Find where the given text appears and provide that cell's center as [X, Y] coordinate. 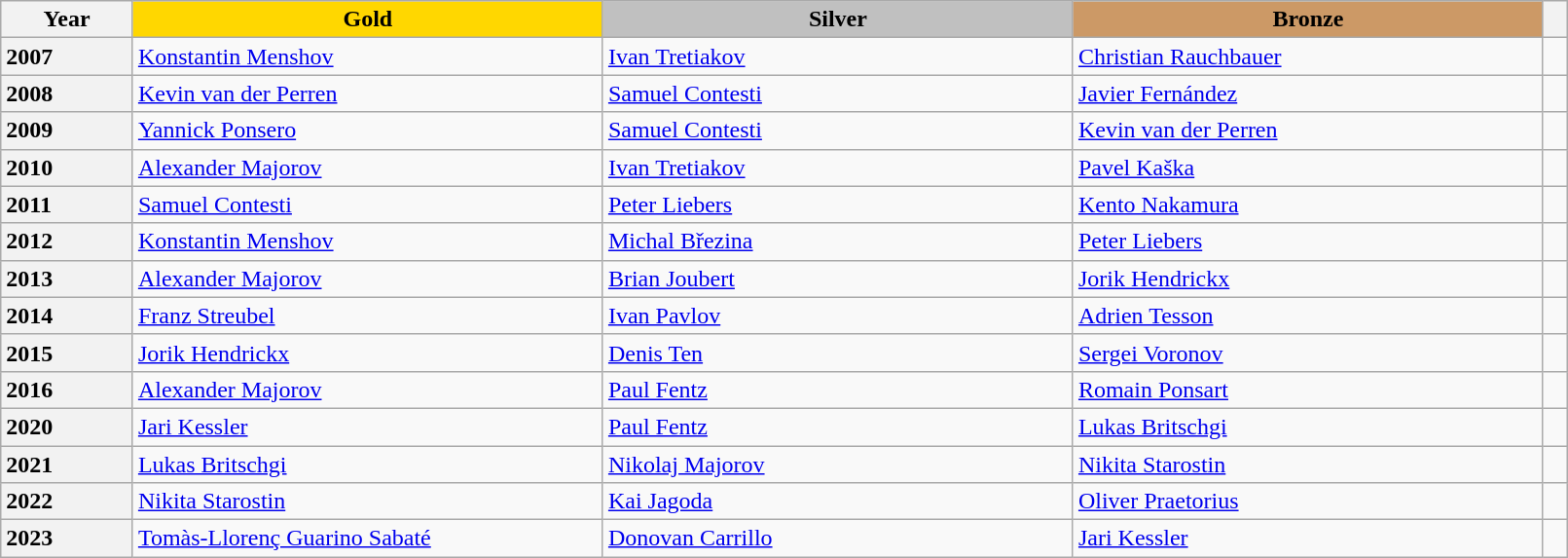
2020 [67, 427]
Kai Jagoda [837, 502]
Adrien Tesson [1308, 316]
2015 [67, 353]
2023 [67, 539]
2009 [67, 130]
2010 [67, 167]
Gold [368, 19]
Donovan Carrillo [837, 539]
Yannick Ponsero [368, 130]
Tomàs-Llorenç Guarino Sabaté [368, 539]
Romain Ponsart [1308, 390]
Christian Rauchbauer [1308, 56]
Silver [837, 19]
Denis Ten [837, 353]
Javier Fernández [1308, 93]
2014 [67, 316]
Sergei Voronov [1308, 353]
Kento Nakamura [1308, 205]
Year [67, 19]
Ivan Pavlov [837, 316]
2013 [67, 279]
Oliver Praetorius [1308, 502]
Pavel Kaška [1308, 167]
2021 [67, 465]
2008 [67, 93]
2011 [67, 205]
Nikolaj Majorov [837, 465]
2016 [67, 390]
Franz Streubel [368, 316]
2012 [67, 242]
Brian Joubert [837, 279]
2007 [67, 56]
Michal Březina [837, 242]
Bronze [1308, 19]
2022 [67, 502]
